For the text-containing cell, return its midpoint in (x, y) coordinate format. 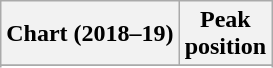
Chart (2018–19) (90, 34)
Peakposition (225, 34)
